Search for the cell housing the specified text and yield its (x, y) center coordinate. 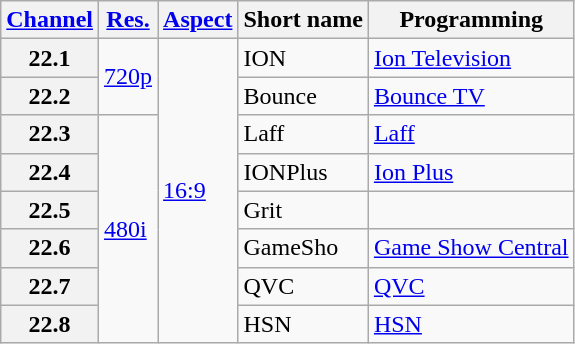
Bounce TV (471, 96)
22.7 (50, 286)
GameSho (303, 248)
Res. (128, 20)
22.5 (50, 210)
ION (303, 58)
22.4 (50, 172)
Bounce (303, 96)
Channel (50, 20)
IONPlus (303, 172)
Programming (471, 20)
22.8 (50, 324)
22.2 (50, 96)
22.3 (50, 134)
22.6 (50, 248)
480i (128, 229)
Short name (303, 20)
720p (128, 77)
Game Show Central (471, 248)
16:9 (198, 191)
Ion Television (471, 58)
Grit (303, 210)
22.1 (50, 58)
Aspect (198, 20)
Ion Plus (471, 172)
